Capture the cell that displays the provided text and extract its (X, Y) central coordinate. 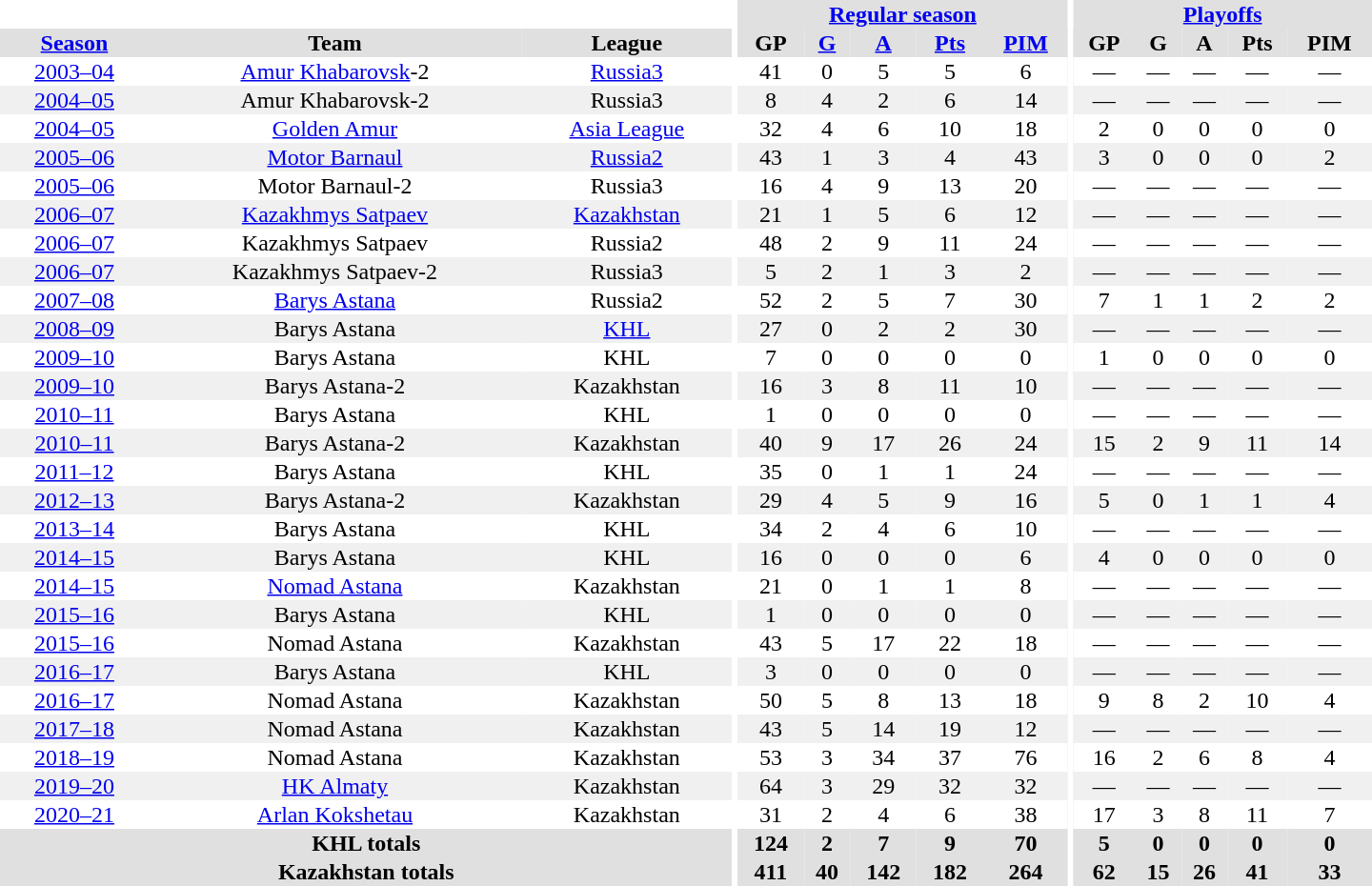
Motor Barnaul-2 (335, 186)
124 (771, 843)
64 (771, 786)
19 (950, 729)
2018–19 (74, 757)
Golden Amur (335, 129)
27 (771, 329)
2019–20 (74, 786)
142 (883, 872)
33 (1330, 872)
48 (771, 243)
2020–21 (74, 815)
62 (1103, 872)
76 (1025, 757)
35 (771, 472)
Regular season (903, 14)
League (627, 43)
2017–18 (74, 729)
31 (771, 815)
Kazakhmys Satpaev-2 (335, 272)
2012–13 (74, 500)
411 (771, 872)
Team (335, 43)
182 (950, 872)
70 (1025, 843)
53 (771, 757)
HK Almaty (335, 786)
Motor Barnaul (335, 157)
2011–12 (74, 472)
Arlan Kokshetau (335, 815)
20 (1025, 186)
2003–04 (74, 71)
264 (1025, 872)
Asia League (627, 129)
22 (950, 643)
52 (771, 300)
KHL totals (366, 843)
2013–14 (74, 529)
37 (950, 757)
2008–09 (74, 329)
Playoffs (1222, 14)
Kazakhstan totals (366, 872)
2007–08 (74, 300)
50 (771, 700)
Season (74, 43)
38 (1025, 815)
